Determine the (X, Y) coordinate at the center of the cell enclosing the given text.  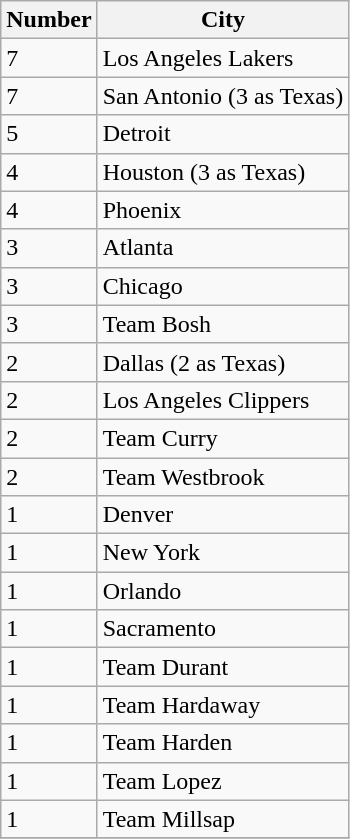
Orlando (223, 591)
Los Angeles Lakers (223, 58)
Chicago (223, 286)
Dallas (2 as Texas) (223, 362)
New York (223, 553)
Team Westbrook (223, 477)
Denver (223, 515)
City (223, 20)
Team Lopez (223, 781)
Phoenix (223, 210)
Number (49, 20)
Team Harden (223, 743)
Team Hardaway (223, 705)
Team Millsap (223, 819)
Houston (3 as Texas) (223, 172)
Sacramento (223, 629)
Los Angeles Clippers (223, 400)
Team Curry (223, 438)
Team Bosh (223, 324)
Team Durant (223, 667)
5 (49, 134)
Detroit (223, 134)
Atlanta (223, 248)
San Antonio (3 as Texas) (223, 96)
